Provide the [x, y] coordinate of the cell's center where the given text is located.  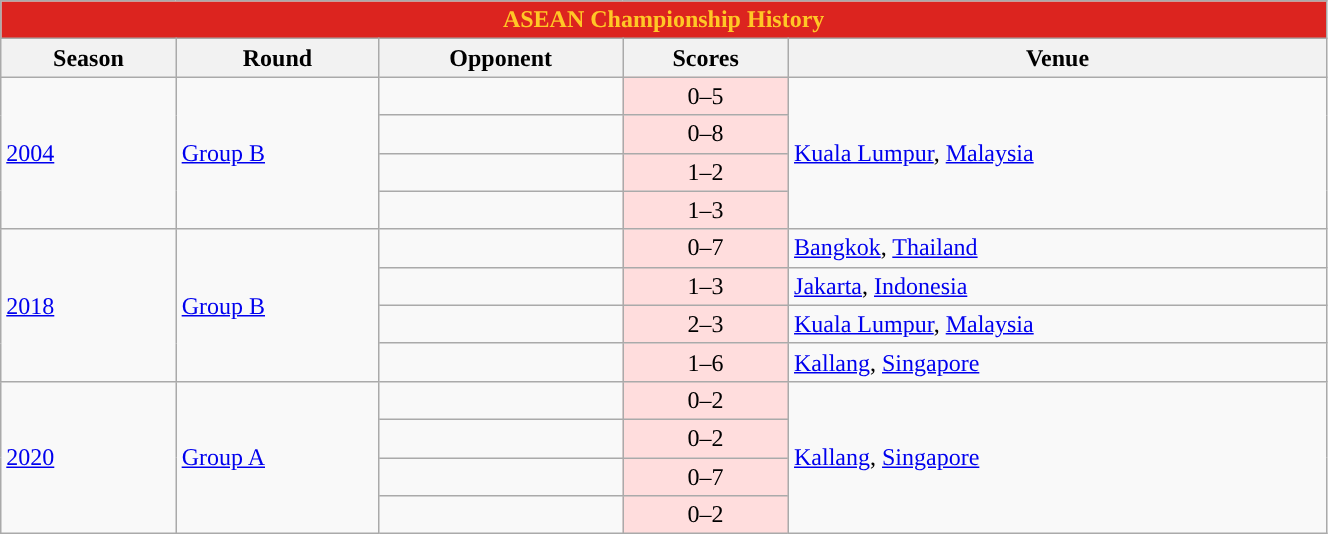
Scores [706, 58]
0–5 [706, 96]
2018 [88, 305]
2020 [88, 457]
Opponent [501, 58]
Bangkok, Thailand [1058, 248]
2004 [88, 153]
Round [278, 58]
2–3 [706, 324]
ASEAN Championship History [664, 20]
Jakarta, Indonesia [1058, 286]
Season [88, 58]
1–2 [706, 172]
1–6 [706, 362]
Group A [278, 457]
Venue [1058, 58]
0–8 [706, 134]
